Detect which cell encompasses the target text, then output its [X, Y] center coordinate. 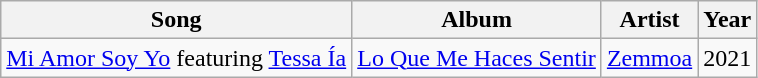
Album [477, 20]
Mi Amor Soy Yo featuring Tessa Ía [176, 58]
Year [728, 20]
Artist [649, 20]
Lo Que Me Haces Sentir [477, 58]
Song [176, 20]
2021 [728, 58]
Zemmoa [649, 58]
